Scan for the cell matching the given text and deliver its (x, y) coordinate at center. 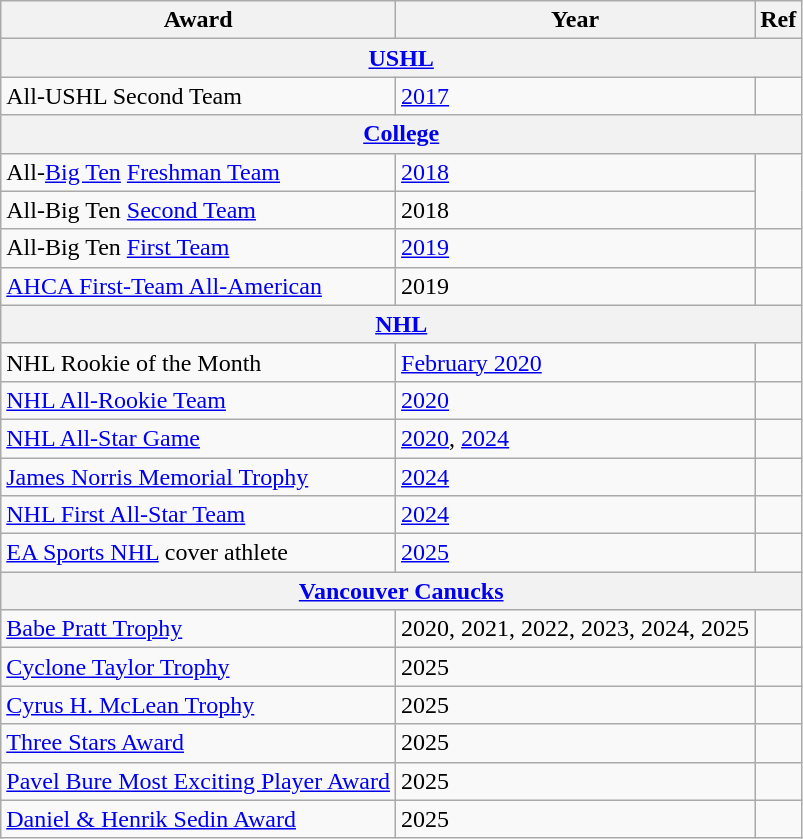
College (402, 134)
NHL First All-Star Team (198, 515)
Ref (778, 20)
NHL Rookie of the Month (198, 362)
All-Big Ten Second Team (198, 210)
Babe Pratt Trophy (198, 629)
AHCA First-Team All-American (198, 286)
NHL All-Star Game (198, 438)
All-USHL Second Team (198, 96)
2020 (576, 400)
Three Stars Award (198, 743)
February 2020 (576, 362)
Award (198, 20)
Daniel & Henrik Sedin Award (198, 819)
2020, 2024 (576, 438)
Cyclone Taylor Trophy (198, 667)
NHL All-Rookie Team (198, 400)
Cyrus H. McLean Trophy (198, 705)
USHL (402, 58)
Year (576, 20)
Vancouver Canucks (402, 591)
2017 (576, 96)
Pavel Bure Most Exciting Player Award (198, 781)
James Norris Memorial Trophy (198, 477)
NHL (402, 324)
All-Big Ten Freshman Team (198, 172)
2020, 2021, 2022, 2023, 2024, 2025 (576, 629)
EA Sports NHL cover athlete (198, 553)
All-Big Ten First Team (198, 248)
